Determine the (X, Y) coordinate at the center of the cell enclosing the given text.  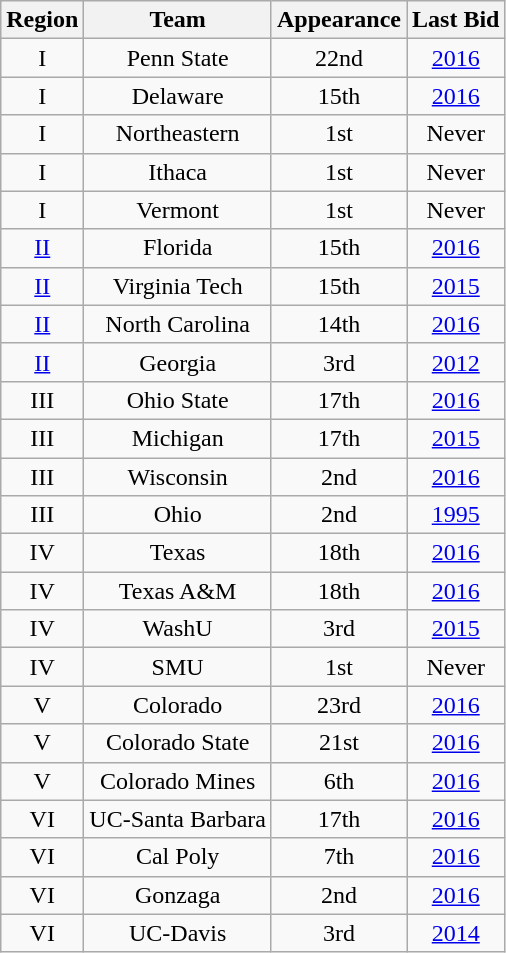
1995 (456, 515)
Ohio (178, 515)
2012 (456, 362)
2014 (456, 933)
Ohio State (178, 400)
Northeastern (178, 134)
Wisconsin (178, 477)
UC-Davis (178, 933)
SMU (178, 667)
Virginia Tech (178, 286)
Gonzaga (178, 895)
Colorado State (178, 743)
22nd (338, 58)
Texas A&M (178, 591)
23rd (338, 705)
7th (338, 857)
Texas (178, 553)
Appearance (338, 20)
Last Bid (456, 20)
Michigan (178, 438)
Ithaca (178, 172)
Colorado (178, 705)
North Carolina (178, 324)
Colorado Mines (178, 781)
Cal Poly (178, 857)
WashU (178, 629)
UC-Santa Barbara (178, 819)
Vermont (178, 210)
Delaware (178, 96)
Georgia (178, 362)
Florida (178, 248)
Team (178, 20)
6th (338, 781)
Penn State (178, 58)
21st (338, 743)
14th (338, 324)
Region (42, 20)
